Return the [X, Y] coordinate for the center point of the cell that contains the specified text.  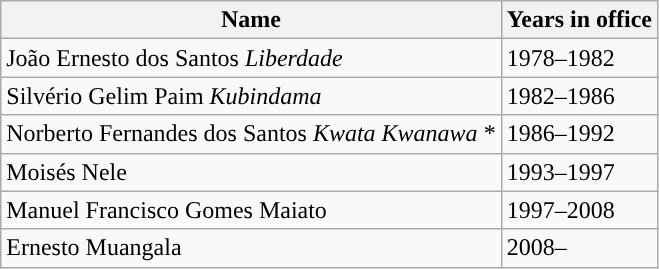
João Ernesto dos Santos Liberdade [251, 58]
Manuel Francisco Gomes Maiato [251, 210]
1997–2008 [579, 210]
Years in office [579, 20]
1993–1997 [579, 172]
Silvério Gelim Paim Kubindama [251, 96]
1978–1982 [579, 58]
Name [251, 20]
1982–1986 [579, 96]
Ernesto Muangala [251, 248]
Moisés Nele [251, 172]
2008– [579, 248]
1986–1992 [579, 134]
Norberto Fernandes dos Santos Kwata Kwanawa * [251, 134]
